Extract the [X, Y] coordinate from the center of the cell holding the provided text.  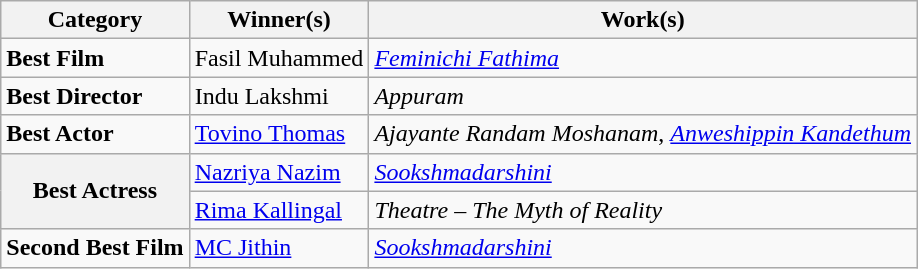
Best Actress [95, 191]
Theatre – The Myth of Reality [643, 210]
Nazriya Nazim [279, 172]
Feminichi Fathima [643, 58]
Tovino Thomas [279, 134]
MC Jithin [279, 248]
Best Director [95, 96]
Best Actor [95, 134]
Ajayante Randam Moshanam, Anweshippin Kandethum [643, 134]
Indu Lakshmi [279, 96]
Fasil Muhammed [279, 58]
Second Best Film [95, 248]
Best Film [95, 58]
Rima Kallingal [279, 210]
Winner(s) [279, 20]
Work(s) [643, 20]
Category [95, 20]
Appuram [643, 96]
